Locate the cell with the specified text and output its [X, Y] center coordinate. 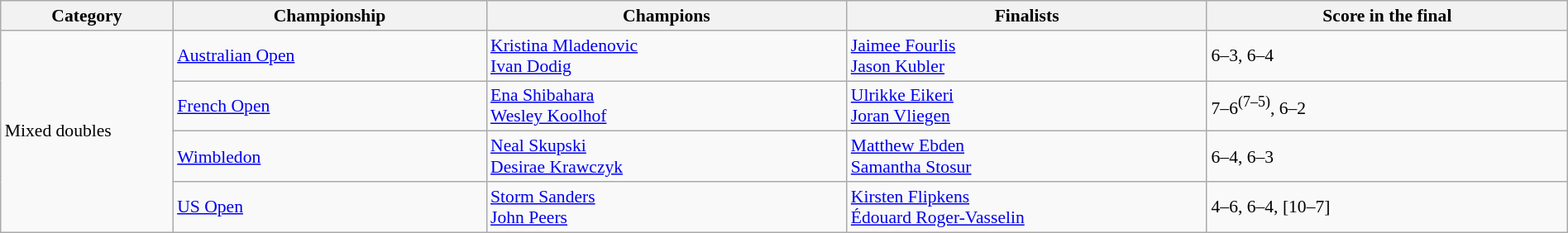
Score in the final [1387, 16]
Category [87, 16]
Jaimee Fourlis Jason Kubler [1027, 56]
Championship [329, 16]
4–6, 6–4, [10–7] [1387, 207]
Ulrikke Eikeri Joran Vliegen [1027, 106]
Storm Sanders John Peers [667, 207]
Matthew Ebden Samantha Stosur [1027, 157]
Kristina Mladenovic Ivan Dodig [667, 56]
Neal Skupski Desirae Krawczyk [667, 157]
French Open [329, 106]
Finalists [1027, 16]
6–3, 6–4 [1387, 56]
Mixed doubles [87, 131]
Kirsten Flipkens Édouard Roger-Vasselin [1027, 207]
Champions [667, 16]
6–4, 6–3 [1387, 157]
Australian Open [329, 56]
Wimbledon [329, 157]
US Open [329, 207]
7–6(7–5), 6–2 [1387, 106]
Ena Shibahara Wesley Koolhof [667, 106]
